Determine the [x, y] coordinate at the center of the cell enclosing the given text.  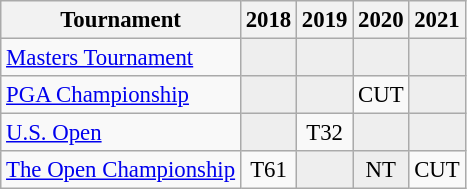
Masters Tournament [121, 58]
Tournament [121, 20]
NT [381, 170]
U.S. Open [121, 133]
PGA Championship [121, 95]
T32 [325, 133]
2018 [268, 20]
2019 [325, 20]
2020 [381, 20]
The Open Championship [121, 170]
T61 [268, 170]
2021 [437, 20]
